Pinpoint the cell where the given text exists, returning its (X, Y) midpoint coordinate. 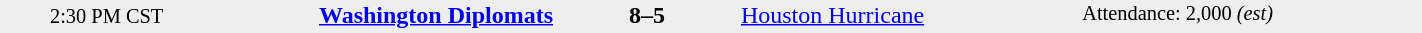
Houston Hurricane (910, 15)
8–5 (648, 15)
2:30 PM CST (106, 16)
Washington Diplomats (384, 15)
Attendance: 2,000 (est) (1252, 16)
